Locate the cell with the specified text and output its [X, Y] center coordinate. 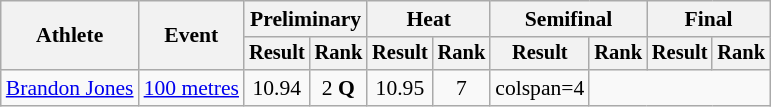
colspan=4 [540, 88]
Heat [428, 19]
Event [192, 36]
7 [462, 88]
Semifinal [568, 19]
100 metres [192, 88]
10.95 [400, 88]
10.94 [277, 88]
Final [708, 19]
Preliminary [306, 19]
Brandon Jones [70, 88]
Athlete [70, 36]
2 Q [339, 88]
